Determine the (X, Y) coordinate at the center of the cell enclosing the given text.  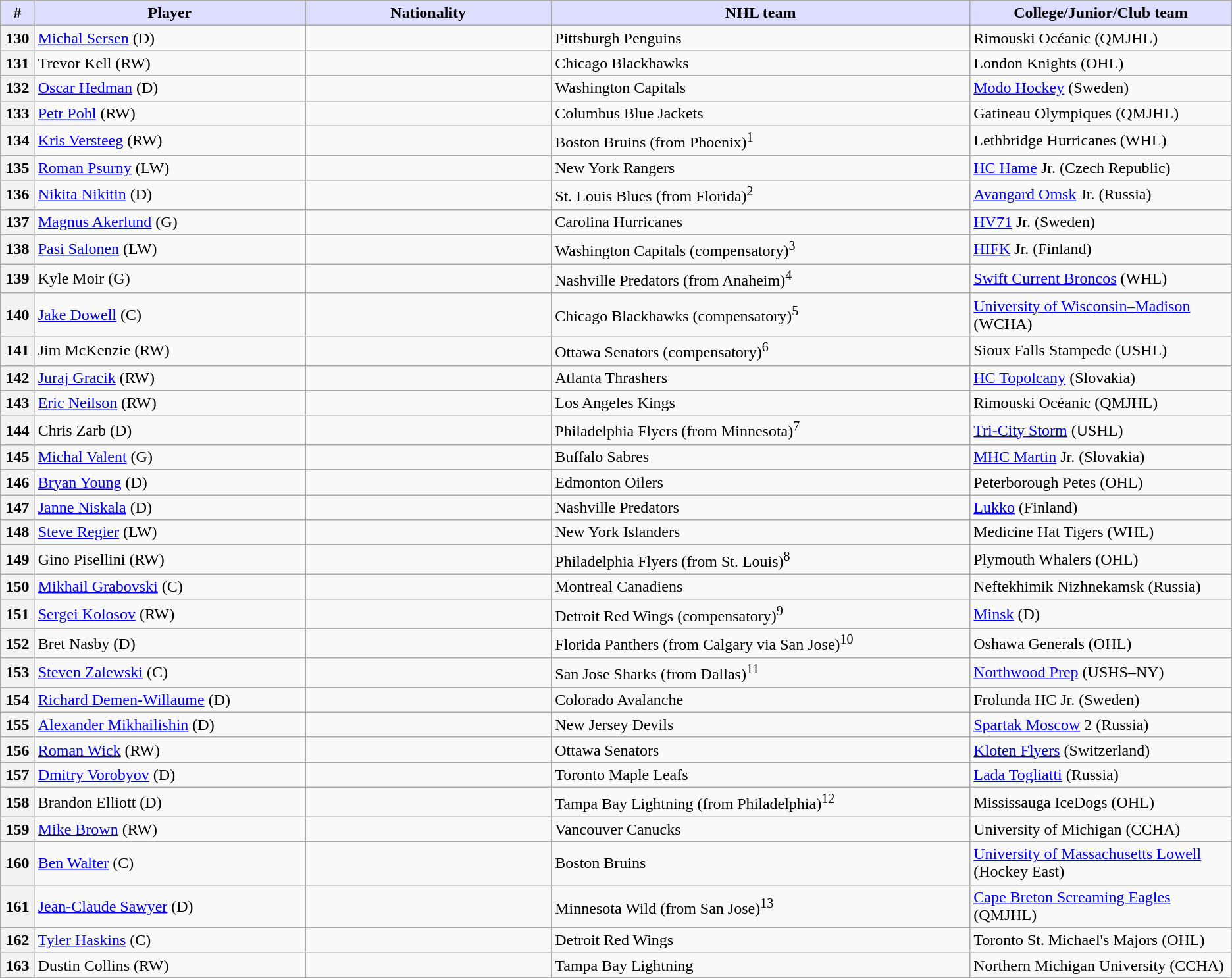
Buffalo Sabres (761, 457)
Chicago Blackhawks (compensatory)5 (761, 315)
Sioux Falls Stampede (USHL) (1101, 350)
Juraj Gracik (RW) (170, 378)
153 (17, 673)
NHL team (761, 13)
Michal Sersen (D) (170, 38)
Plymouth Whalers (OHL) (1101, 559)
161 (17, 906)
Magnus Akerlund (G) (170, 222)
139 (17, 279)
Northern Michigan University (CCHA) (1101, 965)
Ottawa Senators (compensatory)6 (761, 350)
140 (17, 315)
Carolina Hurricanes (761, 222)
New Jersey Devils (761, 725)
134 (17, 141)
Steven Zalewski (C) (170, 673)
130 (17, 38)
Ben Walter (C) (170, 863)
Mississauga IceDogs (OHL) (1101, 802)
Detroit Red Wings (compensatory)9 (761, 615)
Dmitry Vorobyov (D) (170, 775)
151 (17, 615)
142 (17, 378)
Florida Panthers (from Calgary via San Jose)10 (761, 644)
Jake Dowell (C) (170, 315)
138 (17, 249)
Lukko (Finland) (1101, 507)
Tampa Bay Lightning (from Philadelphia)12 (761, 802)
141 (17, 350)
Minsk (D) (1101, 615)
Kloten Flyers (Switzerland) (1101, 750)
148 (17, 532)
HC Topolcany (Slovakia) (1101, 378)
University of Michigan (CCHA) (1101, 829)
Pasi Salonen (LW) (170, 249)
Modo Hockey (Sweden) (1101, 88)
133 (17, 113)
132 (17, 88)
Michal Valent (G) (170, 457)
St. Louis Blues (from Florida)2 (761, 195)
Oscar Hedman (D) (170, 88)
Columbus Blue Jackets (761, 113)
143 (17, 403)
154 (17, 700)
Atlanta Thrashers (761, 378)
Frolunda HC Jr. (Sweden) (1101, 700)
150 (17, 587)
Ottawa Senators (761, 750)
160 (17, 863)
Los Angeles Kings (761, 403)
152 (17, 644)
Janne Niskala (D) (170, 507)
Mikhail Grabovski (C) (170, 587)
Tri-City Storm (USHL) (1101, 430)
Colorado Avalanche (761, 700)
Nationality (428, 13)
158 (17, 802)
Northwood Prep (USHS–NY) (1101, 673)
135 (17, 168)
University of Massachusetts Lowell (Hockey East) (1101, 863)
Vancouver Canucks (761, 829)
# (17, 13)
Brandon Elliott (D) (170, 802)
Lethbridge Hurricanes (WHL) (1101, 141)
Petr Pohl (RW) (170, 113)
Chris Zarb (D) (170, 430)
College/Junior/Club team (1101, 13)
137 (17, 222)
155 (17, 725)
Peterborough Petes (OHL) (1101, 482)
London Knights (OHL) (1101, 63)
Bryan Young (D) (170, 482)
Nashville Predators (761, 507)
159 (17, 829)
Lada Togliatti (Russia) (1101, 775)
Gatineau Olympiques (QMJHL) (1101, 113)
Kris Versteeg (RW) (170, 141)
Toronto Maple Leafs (761, 775)
Edmonton Oilers (761, 482)
131 (17, 63)
Nikita Nikitin (D) (170, 195)
Boston Bruins (from Phoenix)1 (761, 141)
145 (17, 457)
University of Wisconsin–Madison (WCHA) (1101, 315)
Minnesota Wild (from San Jose)13 (761, 906)
Roman Wick (RW) (170, 750)
Washington Capitals (761, 88)
162 (17, 940)
146 (17, 482)
Tampa Bay Lightning (761, 965)
Sergei Kolosov (RW) (170, 615)
147 (17, 507)
136 (17, 195)
Cape Breton Screaming Eagles (QMJHL) (1101, 906)
163 (17, 965)
Chicago Blackhawks (761, 63)
149 (17, 559)
Roman Psurny (LW) (170, 168)
San Jose Sharks (from Dallas)11 (761, 673)
Washington Capitals (compensatory)3 (761, 249)
Pittsburgh Penguins (761, 38)
Richard Demen-Willaume (D) (170, 700)
157 (17, 775)
HIFK Jr. (Finland) (1101, 249)
Avangard Omsk Jr. (Russia) (1101, 195)
Steve Regier (LW) (170, 532)
Nashville Predators (from Anaheim)4 (761, 279)
Kyle Moir (G) (170, 279)
Spartak Moscow 2 (Russia) (1101, 725)
HV71 Jr. (Sweden) (1101, 222)
Player (170, 13)
Eric Neilson (RW) (170, 403)
Montreal Canadiens (761, 587)
Neftekhimik Nizhnekamsk (Russia) (1101, 587)
Detroit Red Wings (761, 940)
Oshawa Generals (OHL) (1101, 644)
156 (17, 750)
Philadelphia Flyers (from St. Louis)8 (761, 559)
HC Hame Jr. (Czech Republic) (1101, 168)
Philadelphia Flyers (from Minnesota)7 (761, 430)
Dustin Collins (RW) (170, 965)
Gino Pisellini (RW) (170, 559)
144 (17, 430)
Boston Bruins (761, 863)
Jim McKenzie (RW) (170, 350)
Swift Current Broncos (WHL) (1101, 279)
MHC Martin Jr. (Slovakia) (1101, 457)
Tyler Haskins (C) (170, 940)
Bret Nasby (D) (170, 644)
Alexander Mikhailishin (D) (170, 725)
Toronto St. Michael's Majors (OHL) (1101, 940)
Jean-Claude Sawyer (D) (170, 906)
New York Rangers (761, 168)
New York Islanders (761, 532)
Mike Brown (RW) (170, 829)
Medicine Hat Tigers (WHL) (1101, 532)
Trevor Kell (RW) (170, 63)
